Locate the cell with the specified text and output its (X, Y) center coordinate. 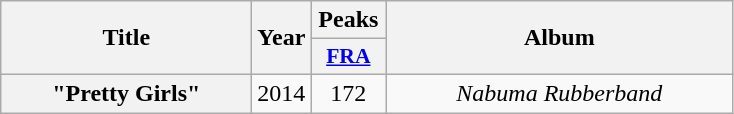
FRA (348, 57)
2014 (282, 93)
Title (126, 38)
"Pretty Girls" (126, 93)
Nabuma Rubberband (560, 93)
Peaks (348, 20)
Album (560, 38)
Year (282, 38)
172 (348, 93)
